For the text-containing cell, return its midpoint in [x, y] coordinate format. 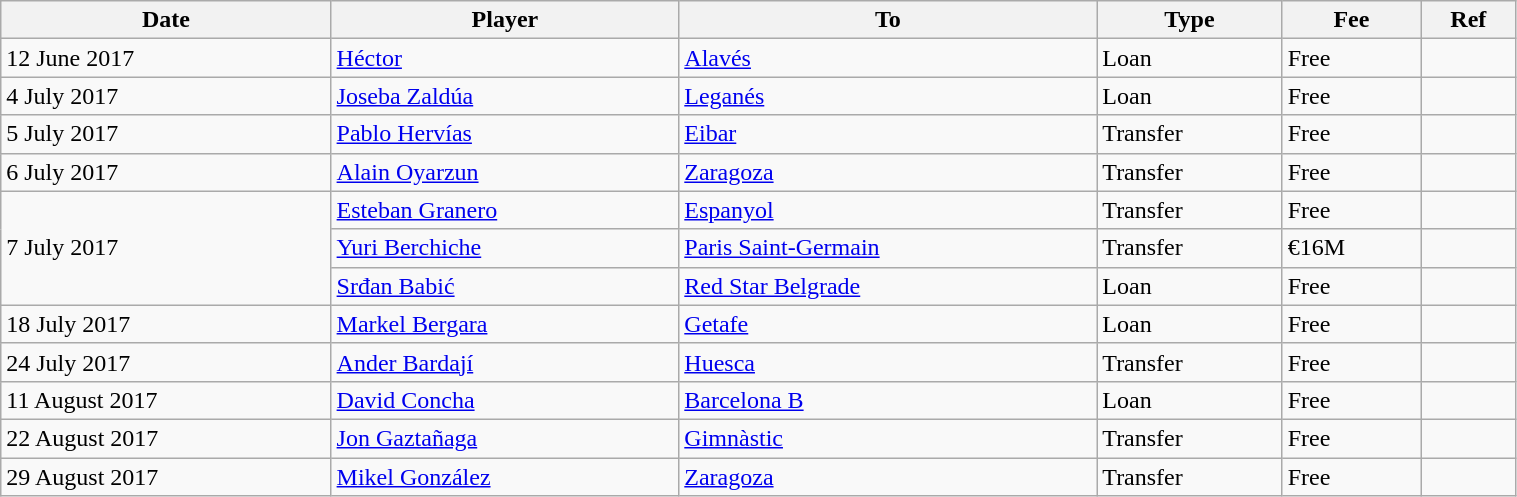
Red Star Belgrade [888, 286]
Espanyol [888, 210]
Alain Oyarzun [505, 172]
Fee [1352, 20]
€16M [1352, 248]
Date [166, 20]
12 June 2017 [166, 58]
Type [1190, 20]
Huesca [888, 362]
Player [505, 20]
11 August 2017 [166, 400]
Mikel González [505, 477]
Alavés [888, 58]
Jon Gaztañaga [505, 438]
Yuri Berchiche [505, 248]
Barcelona B [888, 400]
18 July 2017 [166, 324]
Eibar [888, 134]
4 July 2017 [166, 96]
Pablo Hervías [505, 134]
7 July 2017 [166, 248]
6 July 2017 [166, 172]
Héctor [505, 58]
5 July 2017 [166, 134]
To [888, 20]
Leganés [888, 96]
Srđan Babić [505, 286]
Getafe [888, 324]
David Concha [505, 400]
24 July 2017 [166, 362]
Paris Saint-Germain [888, 248]
Gimnàstic [888, 438]
29 August 2017 [166, 477]
Joseba Zaldúa [505, 96]
Markel Bergara [505, 324]
Ref [1468, 20]
Esteban Granero [505, 210]
Ander Bardají [505, 362]
22 August 2017 [166, 438]
